Search for the cell housing the specified text and yield its (X, Y) center coordinate. 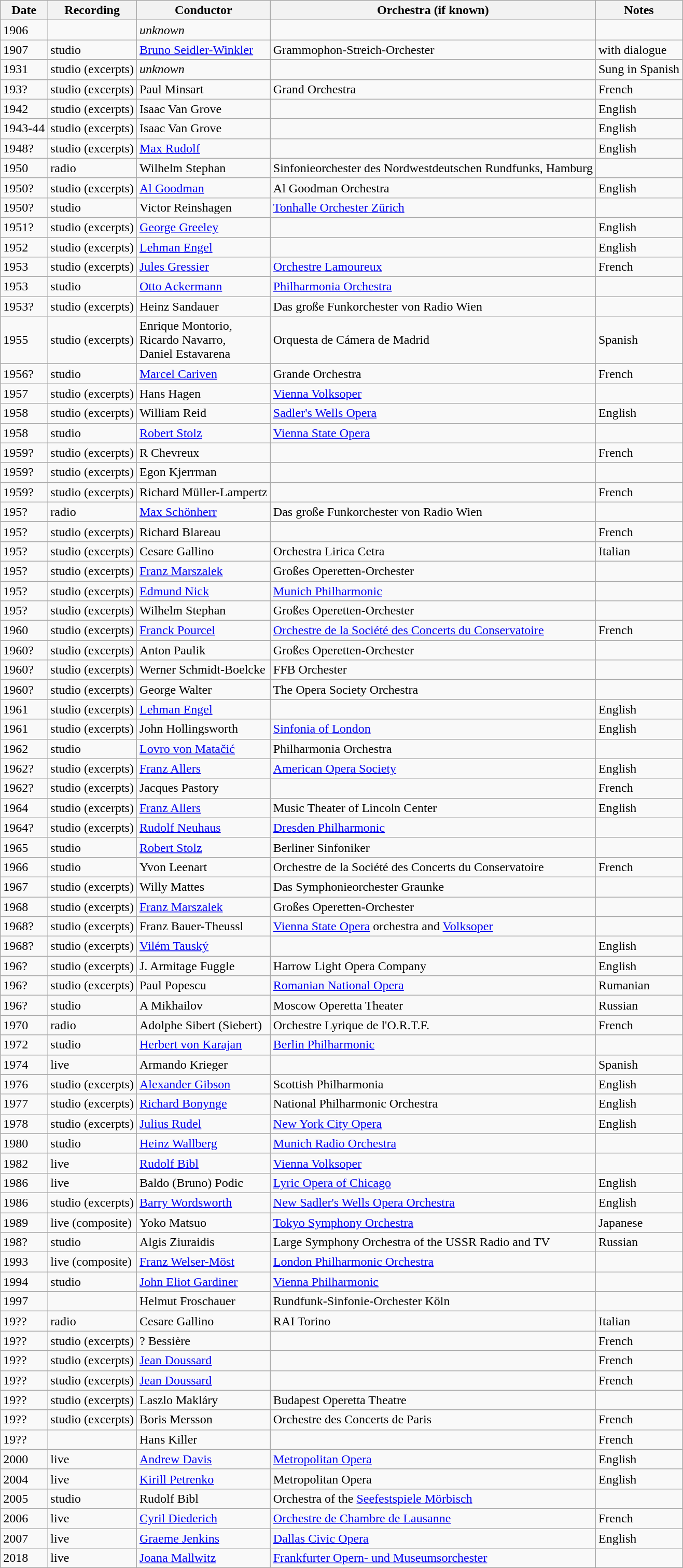
Richard Bonynge (203, 1104)
Date (24, 10)
1968 (24, 907)
1989 (24, 1222)
Edmund Nick (203, 591)
1994 (24, 1282)
Large Symphony Orchestra of the USSR Radio and TV (433, 1242)
Munich Philharmonic (433, 591)
Moscow Operetta Theater (433, 1005)
London Philharmonic Orchestra (433, 1262)
Armando Krieger (203, 1065)
Sadler's Wells Opera (433, 413)
198? (24, 1242)
1964? (24, 828)
1957 (24, 394)
1943-44 (24, 129)
Al Goodman Orchestra (433, 188)
Grammophon-Streich-Orchester (433, 50)
Boris Mersson (203, 1420)
with dialogue (639, 50)
Franz Bauer-Theussl (203, 927)
1967 (24, 887)
1993 (24, 1262)
Dallas Civic Opera (433, 1538)
Dresden Philharmonic (433, 828)
1966 (24, 867)
2004 (24, 1479)
Japanese (639, 1222)
Yvon Leenart (203, 867)
2006 (24, 1518)
RAI Torino (433, 1321)
1948? (24, 148)
1978 (24, 1124)
Scottish Philharmonia (433, 1084)
Berlin Philharmonic (433, 1045)
Anton Paulik (203, 650)
1970 (24, 1025)
Orchestre Lyrique de l'O.R.T.F. (433, 1025)
New Sadler's Wells Opera Orchestra (433, 1202)
Bruno Seidler-Winkler (203, 50)
Kirill Petrenko (203, 1479)
Hans Hagen (203, 394)
Grande Orchestra (433, 374)
Franz Welser-Möst (203, 1262)
Lyric Opera of Chicago (433, 1183)
Herbert von Karajan (203, 1045)
Richard Blareau (203, 531)
Munich Radio Orchestra (433, 1143)
1972 (24, 1045)
1977 (24, 1104)
Recording (92, 10)
Egon Kjerrman (203, 472)
Enrique Montorio, Ricardo Navarro, Daniel Estavarena (203, 340)
Notes (639, 10)
Orchestra of the Seefestspiele Mörbisch (433, 1499)
193? (24, 89)
Vienna Philharmonic (433, 1282)
1955 (24, 340)
? Bessière (203, 1341)
1962 (24, 749)
1953? (24, 306)
1960 (24, 631)
Julius Rudel (203, 1124)
Al Goodman (203, 188)
1982 (24, 1163)
Jules Gressier (203, 267)
New York City Opera (433, 1124)
R Chevreux (203, 453)
Tokyo Symphony Orchestra (433, 1222)
Orquesta de Cámera de Madrid (433, 340)
Marcel Cariven (203, 374)
Franck Pourcel (203, 631)
Max Rudolf (203, 148)
Baldo (Bruno) Podic (203, 1183)
1906 (24, 30)
1974 (24, 1065)
Richard Müller-Lampertz (203, 492)
Romanian National Opera (433, 986)
Paul Popescu (203, 986)
Orchestre de Chambre de Lausanne (433, 1518)
Grand Orchestra (433, 89)
Yoko Matsuo (203, 1222)
John Eliot Gardiner (203, 1282)
Alexander Gibson (203, 1084)
Helmut Froschauer (203, 1301)
Vienna State Opera (433, 433)
Adolphe Sibert (Siebert) (203, 1025)
Hans Killer (203, 1439)
George Greeley (203, 227)
1942 (24, 109)
Berliner Sinfoniker (433, 847)
Rundfunk-Sinfonie-Orchester Köln (433, 1301)
Werner Schmidt-Boelcke (203, 670)
1997 (24, 1301)
Sung in Spanish (639, 69)
Rumanian (639, 986)
Orchestre Lamoureux (433, 267)
Vilém Tauský (203, 946)
1950 (24, 168)
Cyril Diederich (203, 1518)
George Walter (203, 690)
Jacques Pastory (203, 788)
Algis Ziuraidis (203, 1242)
J. Armitage Fuggle (203, 966)
Orchestre des Concerts de Paris (433, 1420)
2007 (24, 1538)
Heinz Sandauer (203, 306)
2000 (24, 1459)
Rudolf Neuhaus (203, 828)
Paul Minsart (203, 89)
Willy Mattes (203, 887)
Orchestra Lirica Cetra (433, 551)
William Reid (203, 413)
Orchestra (if known) (433, 10)
Max Schönherr (203, 512)
FFB Orchester (433, 670)
John Hollingsworth (203, 729)
1951? (24, 227)
1976 (24, 1084)
Harrow Light Opera Company (433, 966)
1952 (24, 247)
1980 (24, 1143)
Vienna State Opera orchestra and Volksoper (433, 927)
Conductor (203, 10)
Budapest Operetta Theatre (433, 1400)
The Opera Society Orchestra (433, 690)
Barry Wordsworth (203, 1202)
1907 (24, 50)
Victor Reinshagen (203, 207)
2018 (24, 1558)
National Philharmonic Orchestra (433, 1104)
Frankfurter Opern- und Museumsorchester (433, 1558)
Otto Ackermann (203, 287)
Laszlo Makláry (203, 1400)
1956? (24, 374)
Heinz Wallberg (203, 1143)
1931 (24, 69)
Joana Mallwitz (203, 1558)
1964 (24, 808)
Tonhalle Orchester Zürich (433, 207)
A Mikhailov (203, 1005)
1965 (24, 847)
Graeme Jenkins (203, 1538)
American Opera Society (433, 768)
Sinfonia of London (433, 729)
Das Symphonieorchester Graunke (433, 887)
Sinfonieorchester des Nordwestdeutschen Rundfunks, Hamburg (433, 168)
Andrew Davis (203, 1459)
Lovro von Matačić (203, 749)
Music Theater of Lincoln Center (433, 808)
2005 (24, 1499)
